For the text-containing cell, return its midpoint in (X, Y) coordinate format. 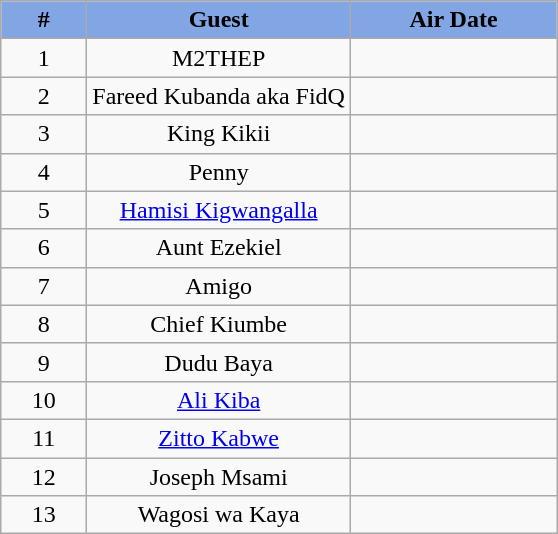
Ali Kiba (219, 400)
1 (44, 58)
7 (44, 286)
10 (44, 400)
Chief Kiumbe (219, 324)
Aunt Ezekiel (219, 248)
6 (44, 248)
4 (44, 172)
Fareed Kubanda aka FidQ (219, 96)
Zitto Kabwe (219, 438)
13 (44, 515)
Penny (219, 172)
Joseph Msami (219, 477)
Air Date (453, 20)
8 (44, 324)
Dudu Baya (219, 362)
2 (44, 96)
King Kikii (219, 134)
# (44, 20)
12 (44, 477)
3 (44, 134)
M2THEP (219, 58)
Wagosi wa Kaya (219, 515)
9 (44, 362)
5 (44, 210)
Hamisi Kigwangalla (219, 210)
Guest (219, 20)
11 (44, 438)
Amigo (219, 286)
